Return (x, y) of the center of cell containing provided text 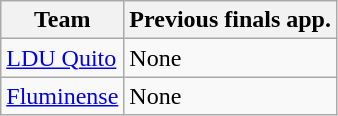
LDU Quito (62, 58)
Previous finals app. (230, 20)
Team (62, 20)
Fluminense (62, 96)
